From the cell containing the given text, extract its center point as [x, y] coordinate. 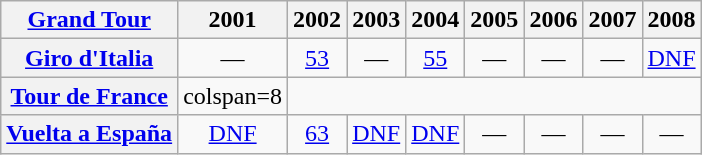
2004 [436, 20]
Tour de France [90, 96]
2001 [233, 20]
2006 [554, 20]
55 [436, 58]
colspan=8 [233, 96]
63 [318, 134]
2005 [494, 20]
2002 [318, 20]
Vuelta a España [90, 134]
2003 [376, 20]
2007 [612, 20]
Grand Tour [90, 20]
Giro d'Italia [90, 58]
53 [318, 58]
2008 [672, 20]
